Provide the (X, Y) coordinate of the cell's center where the given text is located.  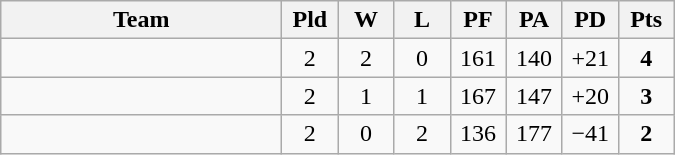
161 (478, 58)
−41 (590, 134)
140 (534, 58)
Pld (310, 20)
136 (478, 134)
3 (646, 96)
L (422, 20)
PA (534, 20)
W (366, 20)
167 (478, 96)
PF (478, 20)
PD (590, 20)
+20 (590, 96)
4 (646, 58)
177 (534, 134)
Team (142, 20)
+21 (590, 58)
147 (534, 96)
Pts (646, 20)
